Scan for the cell matching the given text and deliver its (x, y) coordinate at center. 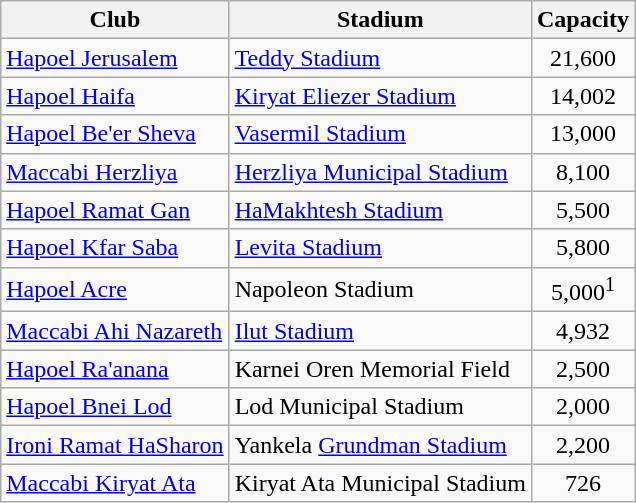
Maccabi Herzliya (115, 172)
Hapoel Jerusalem (115, 58)
Lod Municipal Stadium (380, 407)
Napoleon Stadium (380, 290)
Maccabi Ahi Nazareth (115, 331)
Hapoel Ramat Gan (115, 210)
14,002 (582, 96)
21,600 (582, 58)
Kiryat Eliezer Stadium (380, 96)
Maccabi Kiryat Ata (115, 483)
Levita Stadium (380, 248)
726 (582, 483)
5,0001 (582, 290)
13,000 (582, 134)
Kiryat Ata Municipal Stadium (380, 483)
2,200 (582, 445)
Hapoel Kfar Saba (115, 248)
Vasermil Stadium (380, 134)
2,500 (582, 369)
Capacity (582, 20)
Herzliya Municipal Stadium (380, 172)
Ilut Stadium (380, 331)
Hapoel Be'er Sheva (115, 134)
Karnei Oren Memorial Field (380, 369)
Stadium (380, 20)
Club (115, 20)
8,100 (582, 172)
Teddy Stadium (380, 58)
Yankela Grundman Stadium (380, 445)
Hapoel Ra'anana (115, 369)
Hapoel Haifa (115, 96)
Hapoel Bnei Lod (115, 407)
Ironi Ramat HaSharon (115, 445)
5,800 (582, 248)
2,000 (582, 407)
HaMakhtesh Stadium (380, 210)
4,932 (582, 331)
Hapoel Acre (115, 290)
5,500 (582, 210)
